Detect which cell encompasses the target text, then output its (X, Y) center coordinate. 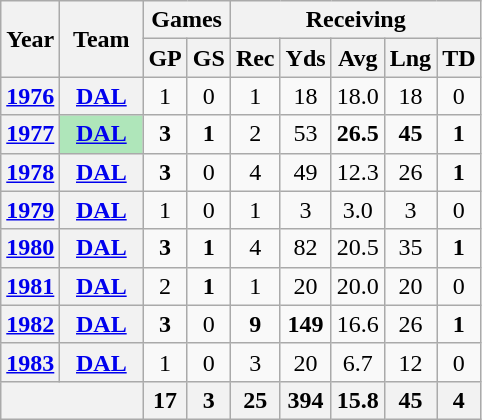
82 (306, 248)
17 (165, 400)
394 (306, 400)
16.6 (358, 324)
20.0 (358, 286)
Yds (306, 58)
1983 (30, 362)
149 (306, 324)
1980 (30, 248)
3.0 (358, 210)
12 (410, 362)
20.5 (358, 248)
35 (410, 248)
9 (255, 324)
Avg (358, 58)
1978 (30, 172)
6.7 (358, 362)
1979 (30, 210)
53 (306, 134)
TD (459, 58)
1976 (30, 96)
GS (208, 58)
Lng (410, 58)
12.3 (358, 172)
15.8 (358, 400)
GP (165, 58)
1982 (30, 324)
49 (306, 172)
Team (102, 39)
Receiving (356, 20)
Games (186, 20)
26.5 (358, 134)
Year (30, 39)
Rec (255, 58)
18.0 (358, 96)
1977 (30, 134)
25 (255, 400)
1981 (30, 286)
